Capture the cell that displays the provided text and extract its (x, y) central coordinate. 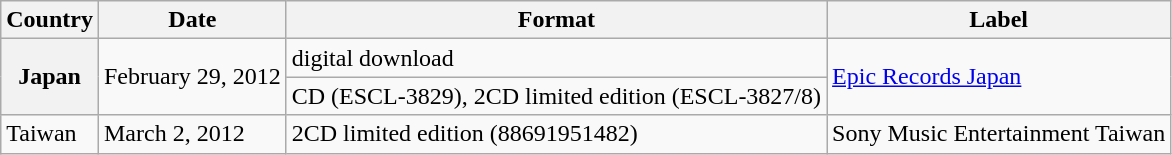
CD (ESCL-3829), 2CD limited edition (ESCL-3827/8) (556, 96)
February 29, 2012 (192, 77)
Label (999, 20)
Taiwan (50, 134)
digital download (556, 58)
March 2, 2012 (192, 134)
Sony Music Entertainment Taiwan (999, 134)
Country (50, 20)
2CD limited edition (88691951482) (556, 134)
Epic Records Japan (999, 77)
Format (556, 20)
Japan (50, 77)
Date (192, 20)
